From the cell containing the given text, extract its center point as (X, Y) coordinate. 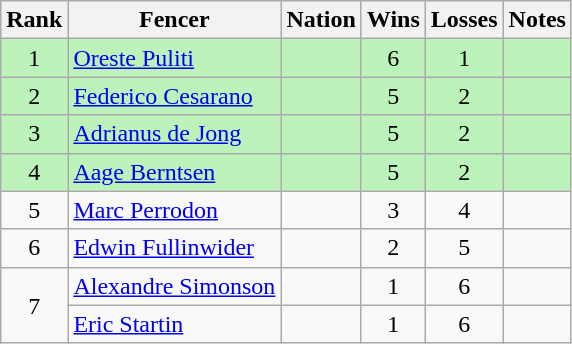
Aage Berntsen (174, 172)
Notes (537, 20)
7 (34, 305)
Marc Perrodon (174, 210)
Rank (34, 20)
Eric Startin (174, 324)
Fencer (174, 20)
Adrianus de Jong (174, 134)
Wins (393, 20)
Alexandre Simonson (174, 286)
Nation (321, 20)
Federico Cesarano (174, 96)
Oreste Puliti (174, 58)
Losses (464, 20)
Edwin Fullinwider (174, 248)
